For the text-containing cell, return its midpoint in [X, Y] coordinate format. 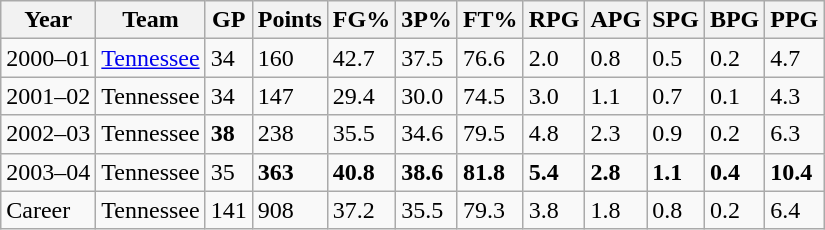
2.0 [554, 58]
0.4 [734, 172]
2003–04 [48, 172]
37.2 [361, 210]
3.0 [554, 96]
BPG [734, 20]
4.7 [794, 58]
38.6 [427, 172]
0.5 [676, 58]
42.7 [361, 58]
RPG [554, 20]
Year [48, 20]
81.8 [490, 172]
2002–03 [48, 134]
38 [228, 134]
35 [228, 172]
3.8 [554, 210]
SPG [676, 20]
6.4 [794, 210]
FG% [361, 20]
0.7 [676, 96]
40.8 [361, 172]
147 [290, 96]
PPG [794, 20]
79.3 [490, 210]
34.6 [427, 134]
2001–02 [48, 96]
74.5 [490, 96]
0.9 [676, 134]
1.8 [616, 210]
76.6 [490, 58]
GP [228, 20]
10.4 [794, 172]
37.5 [427, 58]
238 [290, 134]
2.8 [616, 172]
4.3 [794, 96]
79.5 [490, 134]
5.4 [554, 172]
Points [290, 20]
2.3 [616, 134]
141 [228, 210]
APG [616, 20]
160 [290, 58]
363 [290, 172]
0.1 [734, 96]
Team [150, 20]
3P% [427, 20]
2000–01 [48, 58]
29.4 [361, 96]
4.8 [554, 134]
30.0 [427, 96]
FT% [490, 20]
Career [48, 210]
908 [290, 210]
6.3 [794, 134]
